Identify which cell holds the provided text, then report its [x, y] central coordinate. 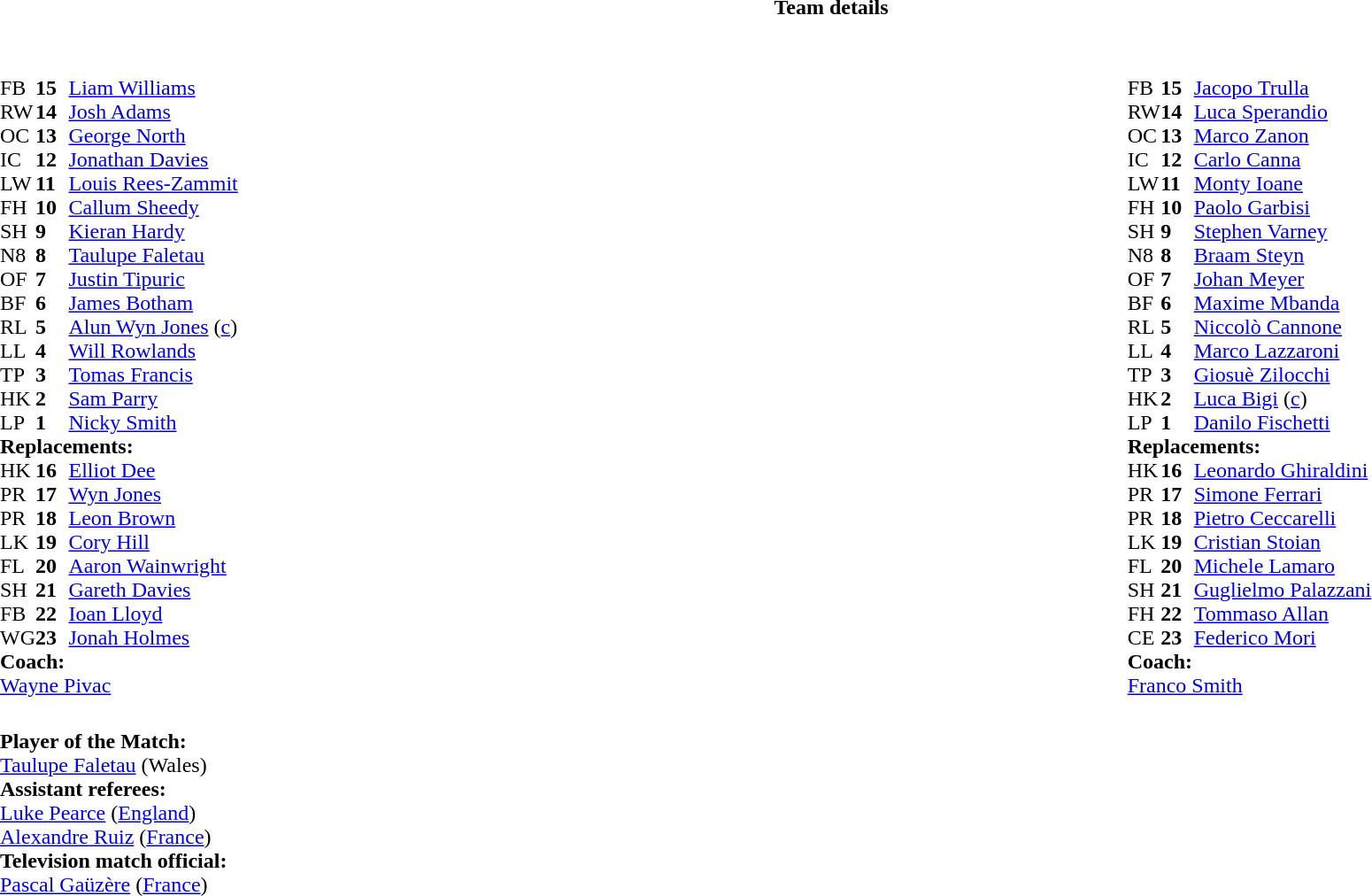
Jonah Holmes [152, 637]
Giosuè Zilocchi [1283, 375]
Luca Sperandio [1283, 112]
Franco Smith [1250, 685]
Luca Bigi (c) [1283, 398]
Federico Mori [1283, 637]
Monty Ioane [1283, 184]
Elliot Dee [152, 471]
Michele Lamaro [1283, 567]
Leon Brown [152, 519]
Louis Rees-Zammit [152, 184]
Callum Sheedy [152, 207]
Leonardo Ghiraldini [1283, 471]
Marco Zanon [1283, 136]
Johan Meyer [1283, 280]
Nicky Smith [152, 423]
Niccolò Cannone [1283, 328]
Paolo Garbisi [1283, 207]
Tommaso Allan [1283, 614]
Danilo Fischetti [1283, 423]
Justin Tipuric [152, 280]
Pietro Ceccarelli [1283, 519]
Braam Steyn [1283, 255]
Wayne Pivac [119, 685]
Alun Wyn Jones (c) [152, 328]
Gareth Davies [152, 590]
Josh Adams [152, 112]
CE [1145, 637]
Aaron Wainwright [152, 567]
Jonathan Davies [152, 159]
Taulupe Faletau [152, 255]
Cristian Stoian [1283, 542]
Simone Ferrari [1283, 494]
Stephen Varney [1283, 232]
Maxime Mbanda [1283, 303]
Tomas Francis [152, 375]
Sam Parry [152, 398]
Carlo Canna [1283, 159]
George North [152, 136]
Jacopo Trulla [1283, 89]
Marco Lazzaroni [1283, 351]
Will Rowlands [152, 351]
Kieran Hardy [152, 232]
James Botham [152, 303]
Liam Williams [152, 89]
Guglielmo Palazzani [1283, 590]
Wyn Jones [152, 494]
WG [18, 637]
Cory Hill [152, 542]
Ioan Lloyd [152, 614]
